Return [x, y] of the center of cell containing provided text 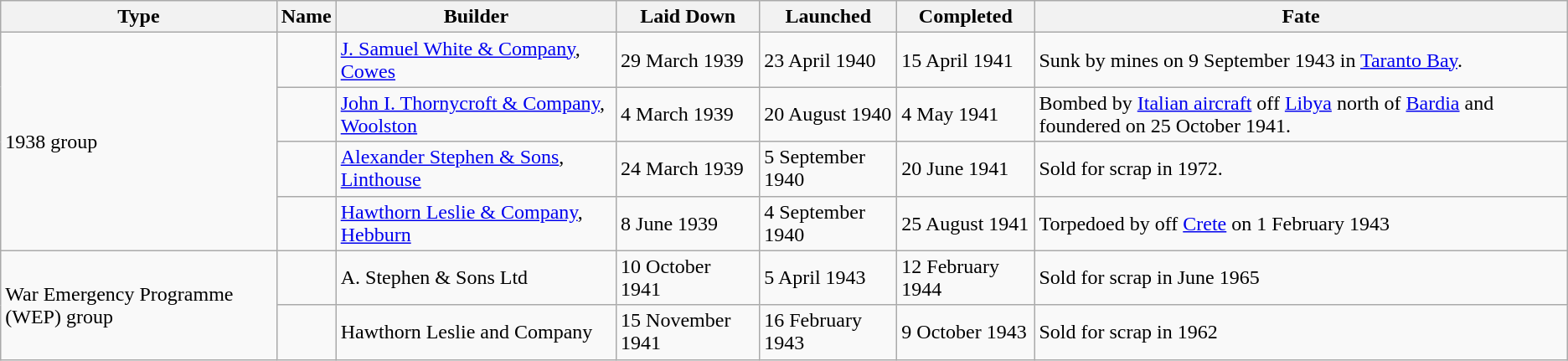
8 June 1939 [689, 223]
23 April 1940 [828, 60]
4 May 1941 [966, 114]
Bombed by Italian aircraft off Libya north of Bardia and foundered on 25 October 1941. [1301, 114]
5 September 1940 [828, 169]
15 April 1941 [966, 60]
16 February 1943 [828, 332]
29 March 1939 [689, 60]
Builder [476, 17]
Name [307, 17]
24 March 1939 [689, 169]
15 November 1941 [689, 332]
9 October 1943 [966, 332]
Sold for scrap in 1972. [1301, 169]
1938 group [139, 142]
Hawthorn Leslie and Company [476, 332]
Alexander Stephen & Sons, Linthouse [476, 169]
Sold for scrap in 1962 [1301, 332]
Laid Down [689, 17]
Sold for scrap in June 1965 [1301, 278]
Type [139, 17]
10 October 1941 [689, 278]
Fate [1301, 17]
J. Samuel White & Company, Cowes [476, 60]
Sunk by mines on 9 September 1943 in Taranto Bay. [1301, 60]
A. Stephen & Sons Ltd [476, 278]
20 June 1941 [966, 169]
20 August 1940 [828, 114]
John I. Thornycroft & Company, Woolston [476, 114]
Torpedoed by off Crete on 1 February 1943 [1301, 223]
Completed [966, 17]
25 August 1941 [966, 223]
4 March 1939 [689, 114]
Launched [828, 17]
Hawthorn Leslie & Company, Hebburn [476, 223]
5 April 1943 [828, 278]
4 September 1940 [828, 223]
War Emergency Programme (WEP) group [139, 305]
12 February 1944 [966, 278]
